Determine the (X, Y) coordinate at the center of the cell enclosing the given text.  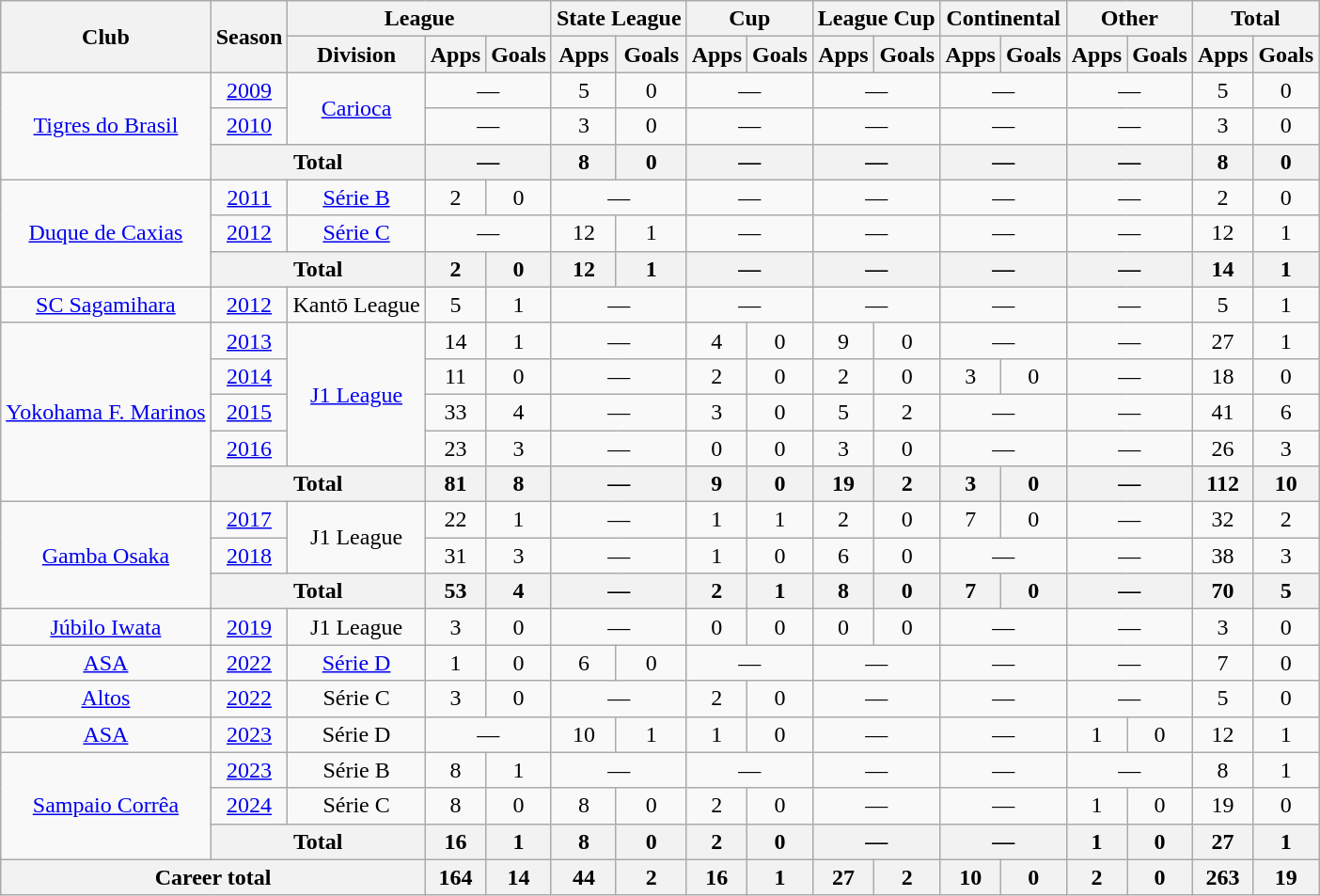
2011 (249, 197)
League (419, 19)
32 (1222, 520)
State League (619, 19)
22 (455, 520)
Sampaio Corrêa (105, 806)
23 (455, 448)
31 (455, 556)
2013 (249, 340)
Season (249, 37)
2015 (249, 412)
2024 (249, 806)
2016 (249, 448)
Continental (1003, 19)
Kantō League (356, 305)
26 (1222, 448)
164 (455, 877)
2014 (249, 376)
Tigres do Brasil (105, 126)
2010 (249, 126)
18 (1222, 376)
38 (1222, 556)
Club (105, 37)
Cup (749, 19)
263 (1222, 877)
53 (455, 591)
44 (583, 877)
2018 (249, 556)
Career total (212, 877)
70 (1222, 591)
Duque de Caxias (105, 233)
41 (1222, 412)
81 (455, 484)
Gamba Osaka (105, 556)
League Cup (876, 19)
2017 (249, 520)
Other (1129, 19)
Division (356, 55)
Júbilo Iwata (105, 627)
SC Sagamihara (105, 305)
2019 (249, 627)
Altos (105, 699)
Yokohama F. Marinos (105, 412)
11 (455, 376)
112 (1222, 484)
2009 (249, 90)
33 (455, 412)
Carioca (356, 108)
